Capture the cell that displays the provided text and extract its [X, Y] central coordinate. 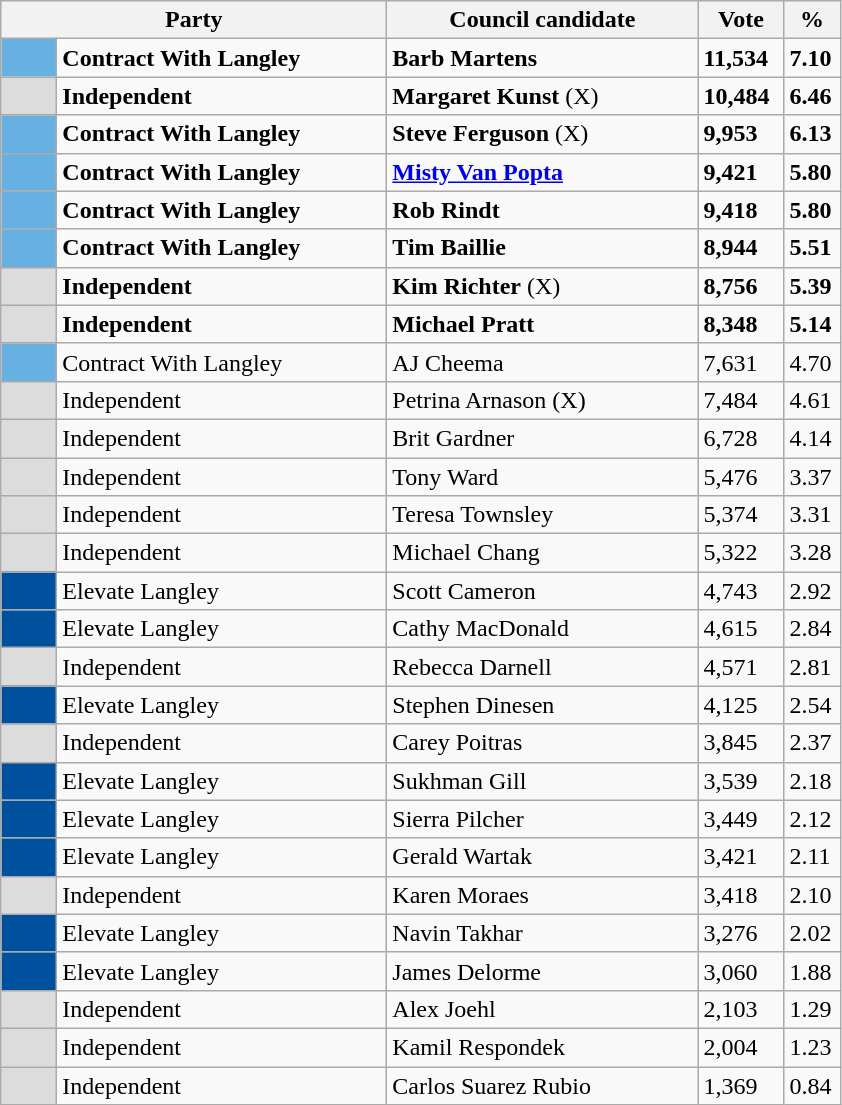
3,276 [741, 933]
Michael Pratt [542, 324]
10,484 [741, 96]
8,944 [741, 248]
Misty Van Popta [542, 172]
Teresa Townsley [542, 515]
5,476 [741, 477]
Sierra Pilcher [542, 819]
3,539 [741, 781]
3,449 [741, 819]
9,418 [741, 210]
Karen Moraes [542, 895]
Rebecca Darnell [542, 667]
2.37 [812, 743]
Margaret Kunst (X) [542, 96]
2.11 [812, 857]
% [812, 20]
Stephen Dinesen [542, 705]
Kamil Respondek [542, 1047]
Carey Poitras [542, 743]
1.29 [812, 1009]
8,756 [741, 286]
8,348 [741, 324]
9,953 [741, 134]
Carlos Suarez Rubio [542, 1085]
Vote [741, 20]
2.84 [812, 629]
Steve Ferguson (X) [542, 134]
3,418 [741, 895]
Gerald Wartak [542, 857]
2.02 [812, 933]
0.84 [812, 1085]
7.10 [812, 58]
6.13 [812, 134]
Council candidate [542, 20]
2.18 [812, 781]
3,845 [741, 743]
4,743 [741, 591]
4.14 [812, 438]
2.12 [812, 819]
4.61 [812, 400]
2.92 [812, 591]
1.23 [812, 1047]
Sukhman Gill [542, 781]
2,103 [741, 1009]
2,004 [741, 1047]
11,534 [741, 58]
Navin Takhar [542, 933]
5,322 [741, 553]
3.28 [812, 553]
5.51 [812, 248]
Party [194, 20]
Alex Joehl [542, 1009]
3.31 [812, 515]
7,484 [741, 400]
5.14 [812, 324]
1.88 [812, 971]
Barb Martens [542, 58]
3,060 [741, 971]
Cathy MacDonald [542, 629]
3,421 [741, 857]
Tim Baillie [542, 248]
1,369 [741, 1085]
6.46 [812, 96]
Michael Chang [542, 553]
9,421 [741, 172]
5.39 [812, 286]
4,125 [741, 705]
Petrina Arnason (X) [542, 400]
7,631 [741, 362]
AJ Cheema [542, 362]
2.81 [812, 667]
4,615 [741, 629]
Tony Ward [542, 477]
Brit Gardner [542, 438]
James Delorme [542, 971]
2.10 [812, 895]
5,374 [741, 515]
4,571 [741, 667]
4.70 [812, 362]
Scott Cameron [542, 591]
Rob Rindt [542, 210]
Kim Richter (X) [542, 286]
2.54 [812, 705]
6,728 [741, 438]
3.37 [812, 477]
